Identify which cell holds the provided text, then report its [X, Y] central coordinate. 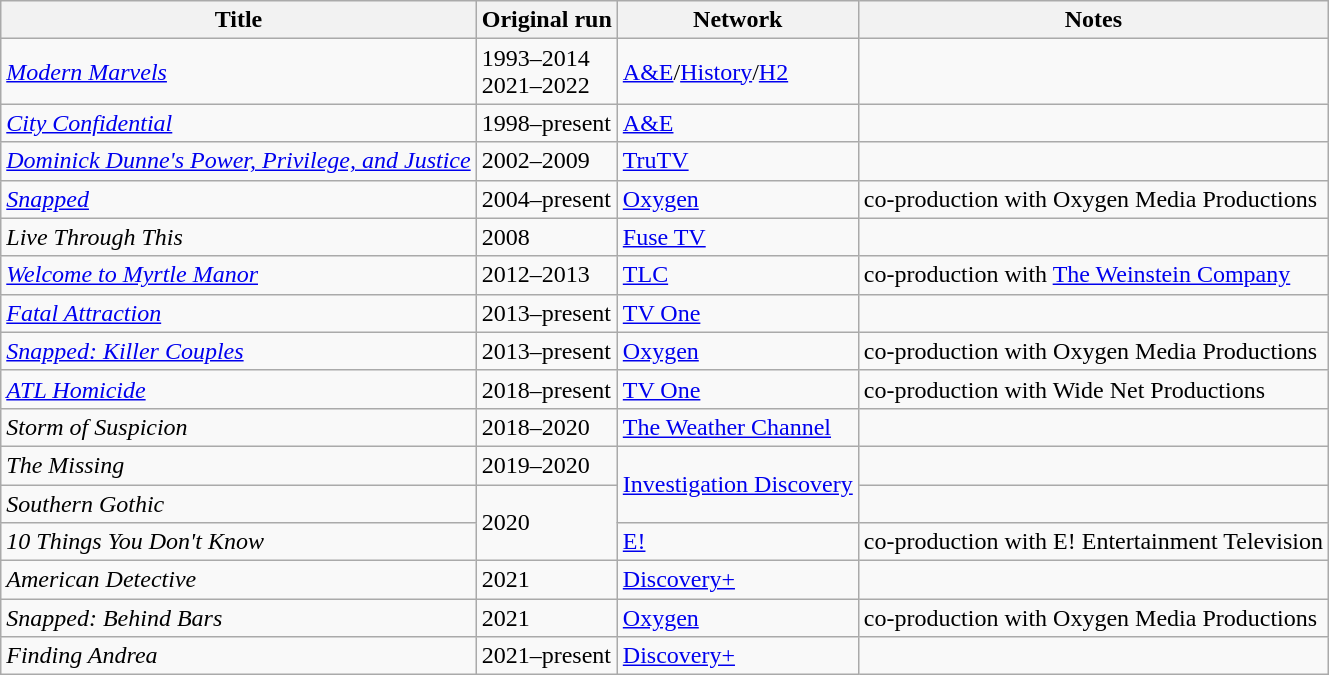
Snapped [238, 199]
2021–present [546, 656]
Live Through This [238, 237]
Southern Gothic [238, 503]
Title [238, 20]
Investigation Discovery [738, 484]
2004–present [546, 199]
TLC [738, 275]
Fatal Attraction [238, 313]
co-production with E! Entertainment Television [1093, 542]
American Detective [238, 580]
Welcome to Myrtle Manor [238, 275]
2012–2013 [546, 275]
The Weather Channel [738, 427]
2018–2020 [546, 427]
City Confidential [238, 123]
2019–2020 [546, 465]
Finding Andrea [238, 656]
The Missing [238, 465]
Modern Marvels [238, 72]
ATL Homicide [238, 389]
A&E/History/H2 [738, 72]
Notes [1093, 20]
co-production with The Weinstein Company [1093, 275]
E! [738, 542]
1998–present [546, 123]
Snapped: Behind Bars [238, 618]
A&E [738, 123]
Fuse TV [738, 237]
1993–20142021–2022 [546, 72]
Network [738, 20]
2018–present [546, 389]
10 Things You Don't Know [238, 542]
Snapped: Killer Couples [238, 351]
Original run [546, 20]
co-production with Wide Net Productions [1093, 389]
2020 [546, 522]
TruTV [738, 161]
2002–2009 [546, 161]
Storm of Suspicion [238, 427]
2008 [546, 237]
Dominick Dunne's Power, Privilege, and Justice [238, 161]
